Provide the (X, Y) coordinate of the cell's center where the given text is located.  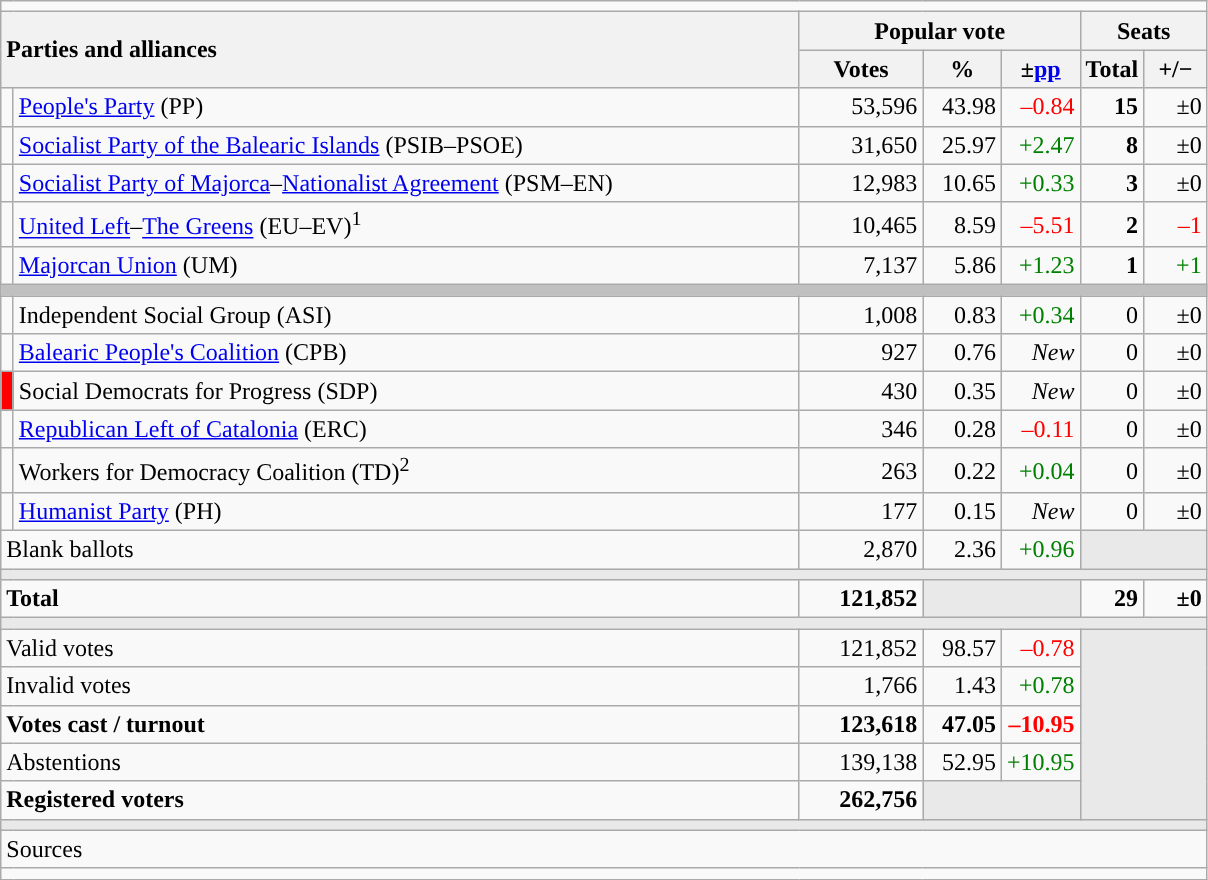
177 (861, 512)
139,138 (861, 762)
2 (1112, 224)
Workers for Democracy Coalition (TD)2 (406, 470)
0.83 (962, 315)
+0.78 (1040, 686)
52.95 (962, 762)
% (962, 69)
+/− (1176, 69)
10,465 (861, 224)
Parties and alliances (400, 50)
Abstentions (400, 762)
United Left–The Greens (EU–EV)1 (406, 224)
Independent Social Group (ASI) (406, 315)
47.05 (962, 724)
29 (1112, 599)
+0.96 (1040, 550)
Invalid votes (400, 686)
±pp (1040, 69)
2,870 (861, 550)
Socialist Party of Majorca–Nationalist Agreement (PSM–EN) (406, 183)
+2.47 (1040, 145)
15 (1112, 107)
Votes (861, 69)
8 (1112, 145)
262,756 (861, 800)
Seats (1144, 31)
+1.23 (1040, 266)
Majorcan Union (UM) (406, 266)
1 (1112, 266)
+10.95 (1040, 762)
3 (1112, 183)
+0.33 (1040, 183)
0.35 (962, 391)
123,618 (861, 724)
Valid votes (400, 648)
1.43 (962, 686)
Registered voters (400, 800)
346 (861, 429)
1,766 (861, 686)
53,596 (861, 107)
Popular vote (940, 31)
7,137 (861, 266)
+0.04 (1040, 470)
0.15 (962, 512)
0.28 (962, 429)
2.36 (962, 550)
–5.51 (1040, 224)
8.59 (962, 224)
+0.34 (1040, 315)
98.57 (962, 648)
0.22 (962, 470)
Socialist Party of the Balearic Islands (PSIB–PSOE) (406, 145)
10.65 (962, 183)
Votes cast / turnout (400, 724)
5.86 (962, 266)
–10.95 (1040, 724)
43.98 (962, 107)
Republican Left of Catalonia (ERC) (406, 429)
Blank ballots (400, 550)
Social Democrats for Progress (SDP) (406, 391)
31,650 (861, 145)
–1 (1176, 224)
0.76 (962, 353)
–0.78 (1040, 648)
–0.84 (1040, 107)
1,008 (861, 315)
–0.11 (1040, 429)
25.97 (962, 145)
12,983 (861, 183)
Balearic People's Coalition (CPB) (406, 353)
+1 (1176, 266)
Sources (604, 849)
430 (861, 391)
927 (861, 353)
Humanist Party (PH) (406, 512)
263 (861, 470)
People's Party (PP) (406, 107)
